Pinpoint the cell where the given text exists, returning its (x, y) midpoint coordinate. 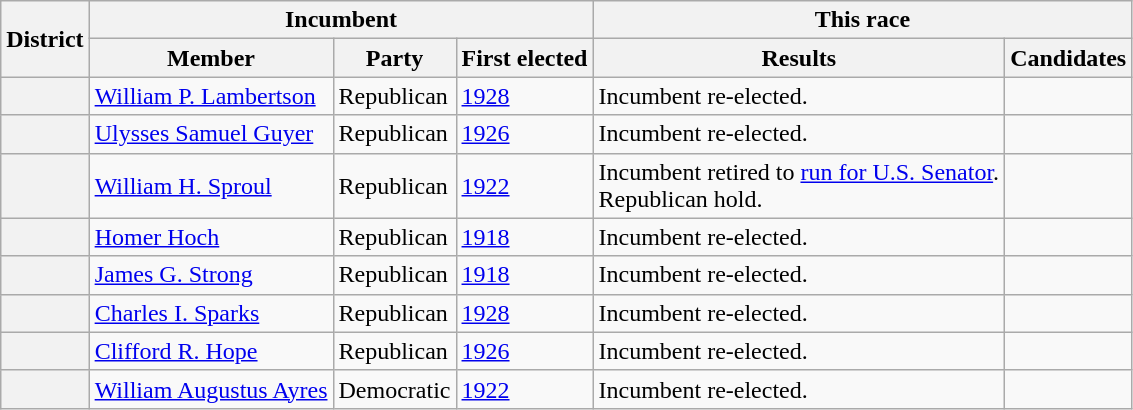
Incumbent retired to run for U.S. Senator.Republican hold. (799, 186)
First elected (524, 58)
District (45, 39)
William P. Lambertson (211, 96)
William Augustus Ayres (211, 389)
Homer Hoch (211, 237)
Charles I. Sparks (211, 313)
Member (211, 58)
Results (799, 58)
Party (394, 58)
This race (862, 20)
Democratic (394, 389)
James G. Strong (211, 275)
Ulysses Samuel Guyer (211, 134)
Clifford R. Hope (211, 351)
Incumbent (341, 20)
William H. Sproul (211, 186)
Candidates (1068, 58)
